Scan for the cell matching the given text and deliver its [x, y] coordinate at center. 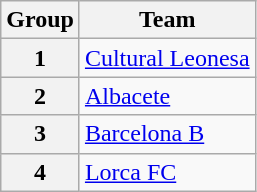
3 [40, 134]
Barcelona B [167, 134]
2 [40, 96]
Cultural Leonesa [167, 58]
Lorca FC [167, 172]
4 [40, 172]
Team [167, 20]
Albacete [167, 96]
1 [40, 58]
Group [40, 20]
